Detect which cell encompasses the target text, then output its (x, y) center coordinate. 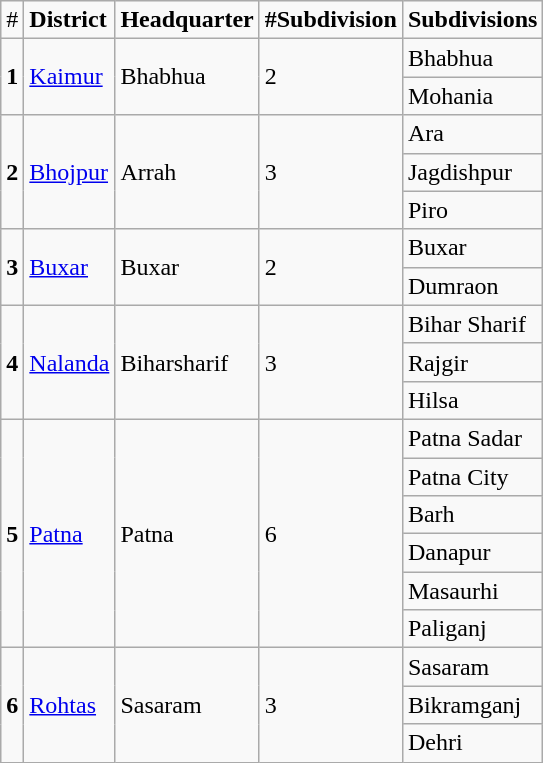
Nalanda (70, 362)
Biharsharif (187, 362)
Subdivisions (472, 20)
Dumraon (472, 286)
5 (12, 533)
Rohtas (70, 705)
Bhojpur (70, 172)
Piro (472, 210)
Jagdishpur (472, 172)
Barh (472, 515)
Paliganj (472, 629)
Bikramganj (472, 705)
Ara (472, 134)
Dehri (472, 743)
4 (12, 362)
Danapur (472, 553)
Rajgir (472, 362)
Masaurhi (472, 591)
#Subdivision (330, 20)
Arrah (187, 172)
Mohania (472, 96)
Kaimur (70, 77)
Bihar Sharif (472, 324)
Patna City (472, 477)
# (12, 20)
1 (12, 77)
Headquarter (187, 20)
Patna Sadar (472, 438)
District (70, 20)
Hilsa (472, 400)
